From the cell containing the given text, extract its center point as [x, y] coordinate. 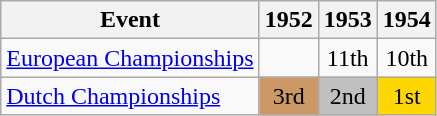
2nd [348, 96]
1954 [406, 20]
European Championships [130, 58]
1952 [288, 20]
11th [348, 58]
10th [406, 58]
Dutch Championships [130, 96]
1st [406, 96]
1953 [348, 20]
Event [130, 20]
3rd [288, 96]
